Pinpoint the cell where the given text exists, returning its [X, Y] midpoint coordinate. 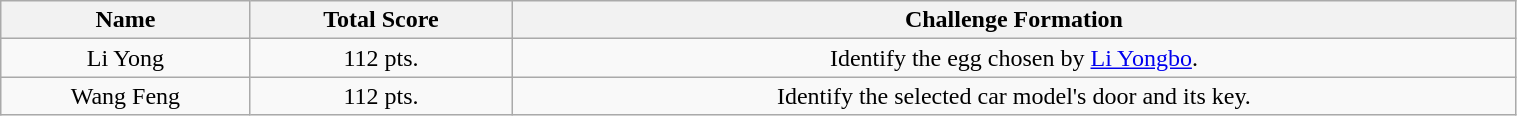
Identify the egg chosen by Li Yongbo. [1014, 58]
Wang Feng [126, 96]
Li Yong [126, 58]
Challenge Formation [1014, 20]
Total Score [381, 20]
Name [126, 20]
Identify the selected car model's door and its key. [1014, 96]
